For the text-containing cell, return its midpoint in [x, y] coordinate format. 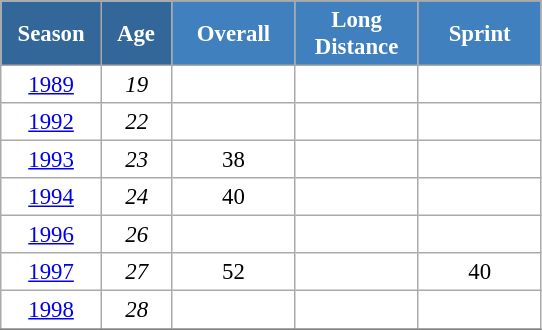
1989 [52, 85]
1998 [52, 310]
Age [136, 34]
52 [234, 273]
1996 [52, 235]
24 [136, 197]
1992 [52, 122]
Season [52, 34]
28 [136, 310]
1997 [52, 273]
38 [234, 160]
22 [136, 122]
19 [136, 85]
27 [136, 273]
23 [136, 160]
1993 [52, 160]
Long Distance [356, 34]
Sprint [480, 34]
1994 [52, 197]
Overall [234, 34]
26 [136, 235]
